Capture the cell that displays the provided text and extract its [x, y] central coordinate. 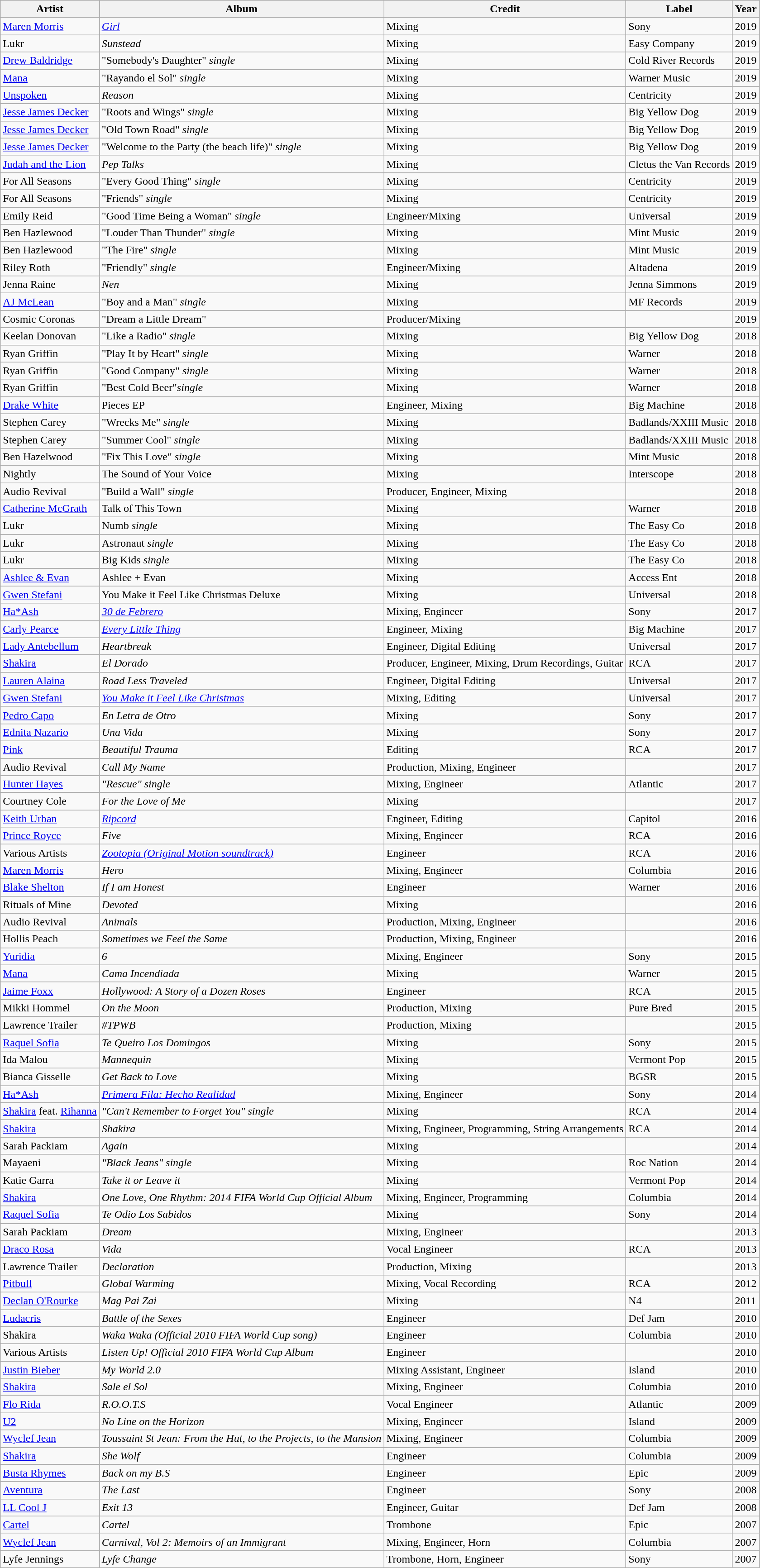
"Fix This Love" single [242, 457]
Artist [50, 9]
Courtney Cole [50, 801]
Sometimes we Feel the Same [242, 939]
Te Odio Los Sabidos [242, 1215]
Mixing, Vocal Recording [505, 1283]
Pep Talks [242, 164]
#TPWB [242, 1025]
Every Little Thing [242, 629]
Editing [505, 749]
Sunstead [242, 43]
"Roots and Wings" single [242, 112]
"Build a Wall" single [242, 491]
"Friendly" single [242, 267]
Vida [242, 1249]
BGSR [679, 1077]
"Black Jeans" single [242, 1163]
Ednita Nazario [50, 732]
Producer, Engineer, Mixing, Drum Recordings, Guitar [505, 663]
Ashlee & Evan [50, 577]
Label [679, 9]
The Sound of Your Voice [242, 474]
Big Kids single [242, 560]
Nen [242, 285]
Waka Waka (Official 2010 FIFA World Cup song) [242, 1335]
Toussaint St Jean: From the Hut, to the Projects, to the Mansion [242, 1439]
Numb single [242, 526]
Get Back to Love [242, 1077]
Girl [242, 26]
"Summer Cool" single [242, 439]
Ripcord [242, 819]
"Best Cold Beer"single [242, 388]
Primera Fila: Hecho Realidad [242, 1094]
Cletus the Van Records [679, 164]
Interscope [679, 474]
LL Cool J [50, 1507]
Call My Name [242, 767]
Producer/Mixing [505, 319]
Keith Urban [50, 819]
Cold River Records [679, 61]
6 [242, 956]
Engineer, Guitar [505, 1507]
2011 [746, 1301]
Mixing Assistant, Engineer [505, 1370]
Ashlee + Evan [242, 577]
Credit [505, 9]
Devoted [242, 905]
Lyfe Jennings [50, 1559]
Emily Reid [50, 216]
Battle of the Sexes [242, 1318]
En Letra de Otro [242, 715]
2012 [746, 1283]
Dream [242, 1232]
"Play It by Heart" single [242, 353]
Blake Shelton [50, 887]
"Louder Than Thunder" single [242, 233]
Pedro Capo [50, 715]
Listen Up! Official 2010 FIFA World Cup Album [242, 1353]
No Line on the Horizon [242, 1421]
"Welcome to the Party (the beach life)" single [242, 147]
Cosmic Coronas [50, 319]
Trombone, Horn, Engineer [505, 1559]
"Good Company" single [242, 371]
Exit 13 [242, 1507]
Bianca Gisselle [50, 1077]
Draco Rosa [50, 1249]
"Somebody's Daughter" single [242, 61]
"Like a Radio" single [242, 336]
Te Queiro Los Domingos [242, 1042]
Rituals of Mine [50, 905]
Animals [242, 922]
Talk of This Town [242, 509]
Declaration [242, 1266]
Judah and the Lion [50, 164]
MF Records [679, 302]
She Wolf [242, 1456]
On the Moon [242, 1008]
Riley Roth [50, 267]
Album [242, 9]
The Last [242, 1490]
"Rescue" single [242, 784]
Hollis Peach [50, 939]
Mixing, Engineer, Programming, String Arrangements [505, 1129]
Pitbull [50, 1283]
Trombone [505, 1525]
Unspoken [50, 95]
You Make it Feel Like Christmas [242, 698]
Easy Company [679, 43]
Take it or Leave it [242, 1180]
Busta Rhymes [50, 1473]
Jenna Simmons [679, 285]
Year [746, 9]
Cama Incendiada [242, 973]
Mixing, Engineer, Horn [505, 1542]
Hollywood: A Story of a Dozen Roses [242, 991]
You Make it Feel Like Christmas Deluxe [242, 595]
Flo Rida [50, 1404]
R.O.O.T.S [242, 1404]
Global Warming [242, 1283]
For the Love of Me [242, 801]
Roc Nation [679, 1163]
Yuridia [50, 956]
Mikki Hommel [50, 1008]
"Good Time Being a Woman" single [242, 216]
Carnival, Vol 2: Memoirs of an Immigrant [242, 1542]
Capitol [679, 819]
AJ McLean [50, 302]
Mannequin [242, 1060]
Hunter Hayes [50, 784]
N4 [679, 1301]
Heartbreak [242, 646]
Ben Hazelwood [50, 457]
Altadena [679, 267]
U2 [50, 1421]
30 de Febrero [242, 612]
"Boy and a Man" single [242, 302]
Mixing, Editing [505, 698]
Five [242, 836]
Prince Royce [50, 836]
"Wrecks Me" single [242, 422]
Pink [50, 749]
Ida Malou [50, 1060]
My World 2.0 [242, 1370]
"Rayando el Sol" single [242, 78]
Jaime Foxx [50, 991]
Justin Bieber [50, 1370]
"Old Town Road" single [242, 129]
Lauren Alaina [50, 681]
Mayaeni [50, 1163]
Katie Garra [50, 1180]
One Love, One Rhythm: 2014 FIFA World Cup Official Album [242, 1197]
Producer, Engineer, Mixing [505, 491]
"Dream a Little Dream" [242, 319]
Ludacris [50, 1318]
Drew Baldridge [50, 61]
Aventura [50, 1490]
Back on my B.S [242, 1473]
"Every Good Thing" single [242, 181]
Pure Bred [679, 1008]
Carly Pearce [50, 629]
"The Fire" single [242, 250]
Pieces EP [242, 405]
Warner Music [679, 78]
Astronaut single [242, 543]
Keelan Donovan [50, 336]
Again [242, 1146]
Catherine McGrath [50, 509]
Road Less Traveled [242, 681]
El Dorado [242, 663]
Access Ent [679, 577]
Lady Antebellum [50, 646]
Declan O'Rourke [50, 1301]
"Can't Remember to Forget You" single [242, 1111]
Mixing, Engineer, Programming [505, 1197]
Una Vida [242, 732]
Jenna Raine [50, 285]
"Friends" single [242, 198]
Mag Pai Zai [242, 1301]
Zootopia (Original Motion soundtrack) [242, 853]
Lyfe Change [242, 1559]
Shakira feat. Rihanna [50, 1111]
If I am Honest [242, 887]
Drake White [50, 405]
Nightly [50, 474]
Engineer, Editing [505, 819]
Sale el Sol [242, 1387]
Reason [242, 95]
Beautiful Trauma [242, 749]
Hero [242, 870]
